Return the [x, y] coordinate for the center point of the cell that contains the specified text.  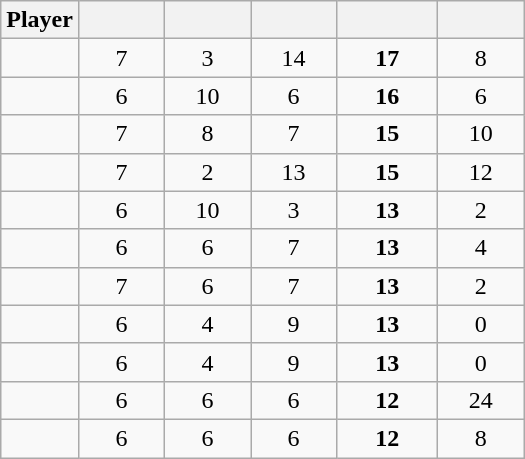
16 [388, 96]
17 [388, 58]
Player [40, 20]
14 [294, 58]
24 [481, 400]
